Extract the (X, Y) coordinate from the center of the cell holding the provided text.  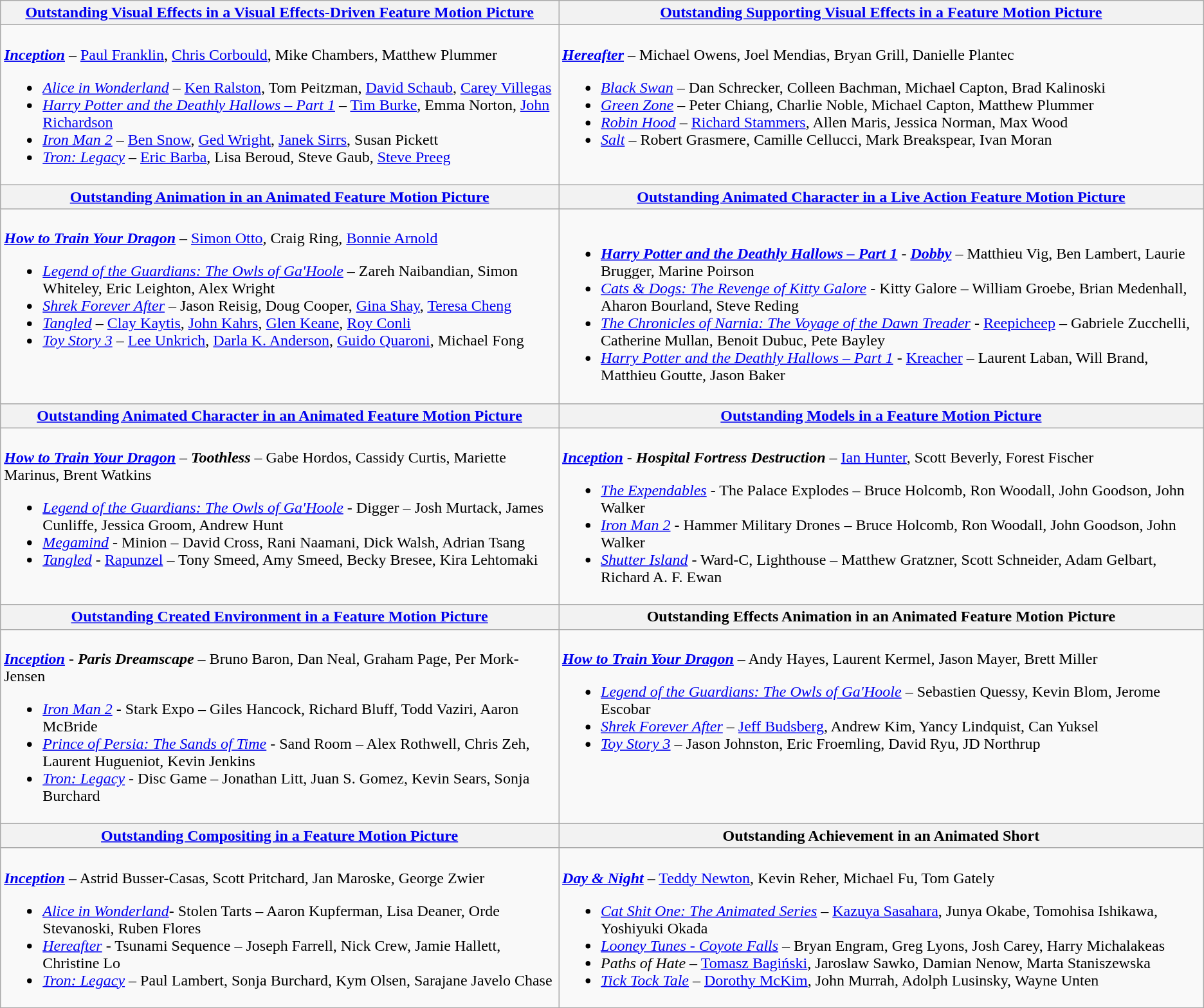
Outstanding Animation in an Animated Feature Motion Picture (280, 197)
Outstanding Supporting Visual Effects in a Feature Motion Picture (881, 13)
Outstanding Visual Effects in a Visual Effects-Driven Feature Motion Picture (280, 13)
Outstanding Achievement in an Animated Short (881, 836)
Outstanding Models in a Feature Motion Picture (881, 416)
Outstanding Animated Character in a Live Action Feature Motion Picture (881, 197)
Outstanding Effects Animation in an Animated Feature Motion Picture (881, 617)
Outstanding Animated Character in an Animated Feature Motion Picture (280, 416)
Outstanding Compositing in a Feature Motion Picture (280, 836)
Outstanding Created Environment in a Feature Motion Picture (280, 617)
